Locate the cell with the specified text and output its (x, y) center coordinate. 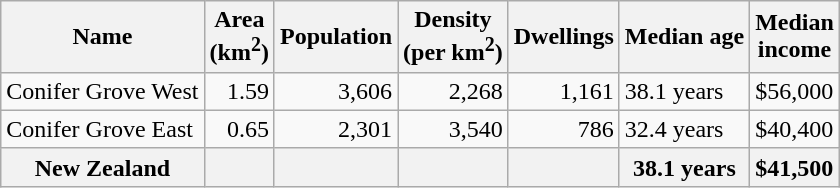
2,268 (454, 91)
Conifer Grove West (102, 91)
3,606 (336, 91)
Area(km2) (239, 37)
32.4 years (684, 129)
Medianincome (795, 37)
Name (102, 37)
Conifer Grove East (102, 129)
$40,400 (795, 129)
0.65 (239, 129)
1.59 (239, 91)
New Zealand (102, 167)
Population (336, 37)
3,540 (454, 129)
Density(per km2) (454, 37)
Dwellings (564, 37)
2,301 (336, 129)
$41,500 (795, 167)
$56,000 (795, 91)
786 (564, 129)
1,161 (564, 91)
Median age (684, 37)
